From the cell containing the given text, extract its center point as [X, Y] coordinate. 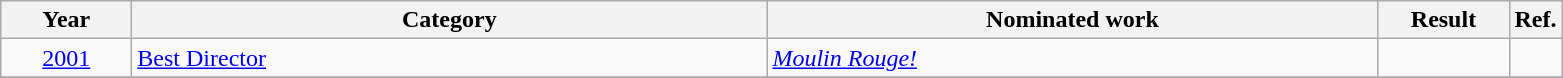
Moulin Rouge! [1072, 58]
Best Director [450, 58]
Ref. [1536, 20]
Category [450, 20]
2001 [66, 58]
Nominated work [1072, 20]
Year [66, 20]
Result [1444, 20]
